Locate the cell with the specified text and output its (X, Y) center coordinate. 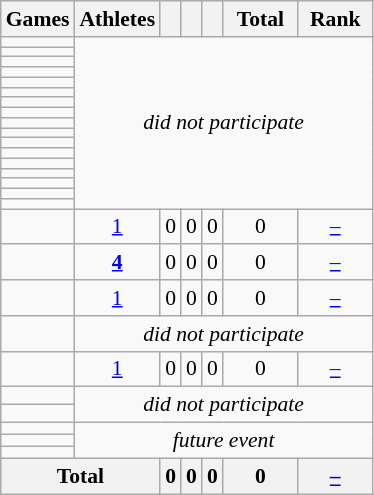
future event (223, 441)
Rank (336, 19)
Games (38, 19)
4 (117, 263)
Athletes (117, 19)
